Output the [x, y] coordinate of the center of the cell containing the given text.  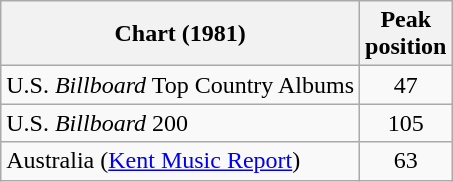
Australia (Kent Music Report) [180, 161]
47 [406, 85]
63 [406, 161]
U.S. Billboard 200 [180, 123]
Peakposition [406, 34]
Chart (1981) [180, 34]
105 [406, 123]
U.S. Billboard Top Country Albums [180, 85]
